Determine the (x, y) coordinate at the center of the cell enclosing the given text.  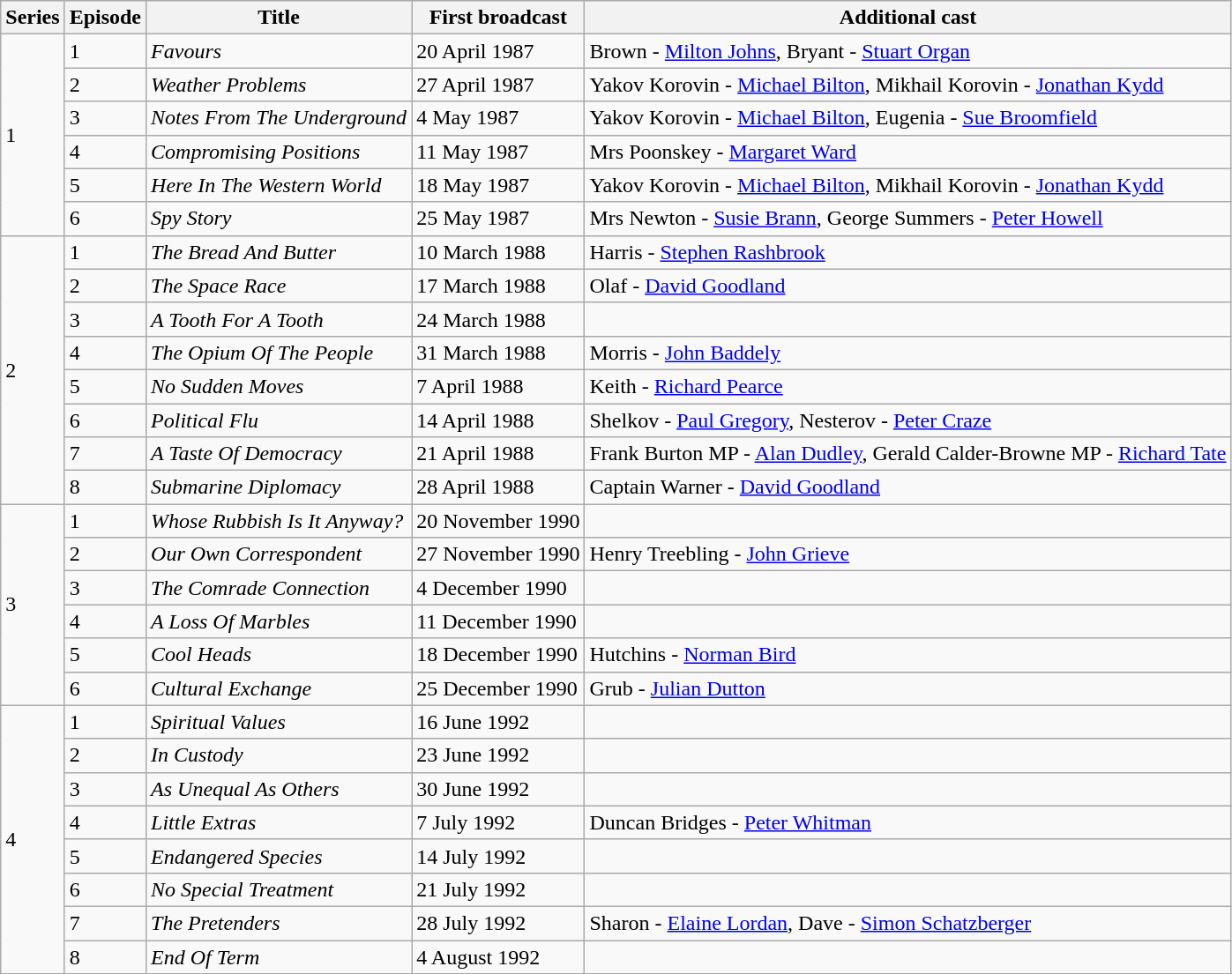
4 December 1990 (498, 588)
16 June 1992 (498, 722)
The Space Race (279, 286)
Spy Story (279, 219)
The Bread And Butter (279, 252)
The Pretenders (279, 923)
Henry Treebling - John Grieve (908, 554)
Keith - Richard Pearce (908, 386)
Mrs Newton - Susie Brann, George Summers - Peter Howell (908, 219)
7 April 1988 (498, 386)
14 April 1988 (498, 420)
18 December 1990 (498, 655)
Episode (105, 18)
28 April 1988 (498, 487)
No Sudden Moves (279, 386)
Frank Burton MP - Alan Dudley, Gerald Calder-Browne MP - Richard Tate (908, 454)
Spiritual Values (279, 722)
10 March 1988 (498, 252)
23 June 1992 (498, 755)
4 August 1992 (498, 956)
Title (279, 18)
Shelkov - Paul Gregory, Nesterov - Peter Craze (908, 420)
Morris - John Baddely (908, 353)
21 July 1992 (498, 889)
Notes From The Underground (279, 118)
A Tooth For A Tooth (279, 319)
4 May 1987 (498, 118)
28 July 1992 (498, 923)
Endangered Species (279, 856)
Favours (279, 51)
14 July 1992 (498, 856)
Submarine Diplomacy (279, 487)
The Comrade Connection (279, 588)
The Opium Of The People (279, 353)
21 April 1988 (498, 454)
Little Extras (279, 822)
Yakov Korovin - Michael Bilton, Eugenia - Sue Broomfield (908, 118)
Series (33, 18)
Brown - Milton Johns, Bryant - Stuart Organ (908, 51)
Captain Warner - David Goodland (908, 487)
25 May 1987 (498, 219)
18 May 1987 (498, 185)
End Of Term (279, 956)
A Taste Of Democracy (279, 454)
27 April 1987 (498, 85)
11 May 1987 (498, 152)
Mrs Poonskey - Margaret Ward (908, 152)
First broadcast (498, 18)
20 April 1987 (498, 51)
Harris - Stephen Rashbrook (908, 252)
Olaf - David Goodland (908, 286)
Political Flu (279, 420)
Sharon - Elaine Lordan, Dave - Simon Schatzberger (908, 923)
30 June 1992 (498, 789)
11 December 1990 (498, 621)
Cool Heads (279, 655)
Whose Rubbish Is It Anyway? (279, 521)
Our Own Correspondent (279, 554)
No Special Treatment (279, 889)
Here In The Western World (279, 185)
In Custody (279, 755)
27 November 1990 (498, 554)
24 March 1988 (498, 319)
Compromising Positions (279, 152)
Cultural Exchange (279, 688)
Weather Problems (279, 85)
Additional cast (908, 18)
17 March 1988 (498, 286)
A Loss Of Marbles (279, 621)
Hutchins - Norman Bird (908, 655)
20 November 1990 (498, 521)
As Unequal As Others (279, 789)
7 July 1992 (498, 822)
31 March 1988 (498, 353)
Grub - Julian Dutton (908, 688)
Duncan Bridges - Peter Whitman (908, 822)
25 December 1990 (498, 688)
